Scan for the cell matching the given text and deliver its (x, y) coordinate at center. 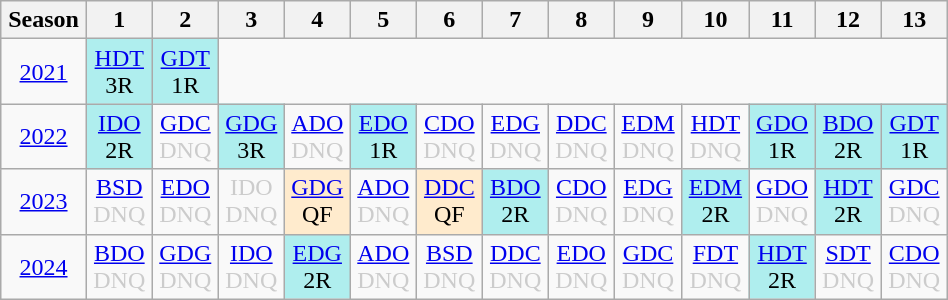
GDGQF (317, 202)
3 (251, 20)
EDMDNQ (648, 136)
2 (185, 20)
13 (914, 20)
10 (716, 20)
DDCQF (449, 202)
2023 (44, 202)
GDODNQ (782, 202)
FDTDNQ (716, 266)
7 (515, 20)
12 (848, 20)
2022 (44, 136)
Season (44, 20)
BDODNQ (119, 266)
4 (317, 20)
8 (581, 20)
2021 (44, 72)
9 (648, 20)
GDG3R (251, 136)
5 (383, 20)
EDO1R (383, 136)
2024 (44, 266)
HDT3R (119, 72)
GDGDNQ (185, 266)
1 (119, 20)
EDM2R (716, 202)
11 (782, 20)
SDTDNQ (848, 266)
IDO2R (119, 136)
HDTDNQ (716, 136)
EDG2R (317, 266)
GDO1R (782, 136)
6 (449, 20)
